Scan for the cell matching the given text and deliver its [X, Y] coordinate at center. 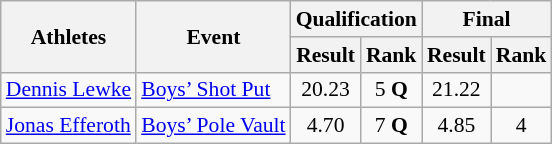
21.22 [456, 90]
Jonas Efferoth [68, 126]
4 [522, 126]
4.70 [326, 126]
Dennis Lewke [68, 90]
Final [486, 19]
Boys’ Shot Put [213, 90]
Qualification [356, 19]
20.23 [326, 90]
Athletes [68, 36]
7 Q [390, 126]
5 Q [390, 90]
Boys’ Pole Vault [213, 126]
4.85 [456, 126]
Event [213, 36]
